Scan for the cell matching the given text and deliver its (x, y) coordinate at center. 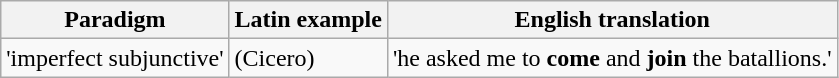
(Cicero) (308, 58)
'imperfect subjunctive' (115, 58)
Paradigm (115, 20)
Latin example (308, 20)
English translation (612, 20)
'he asked me to come and join the batallions.' (612, 58)
